Scan for the cell matching the given text and deliver its (x, y) coordinate at center. 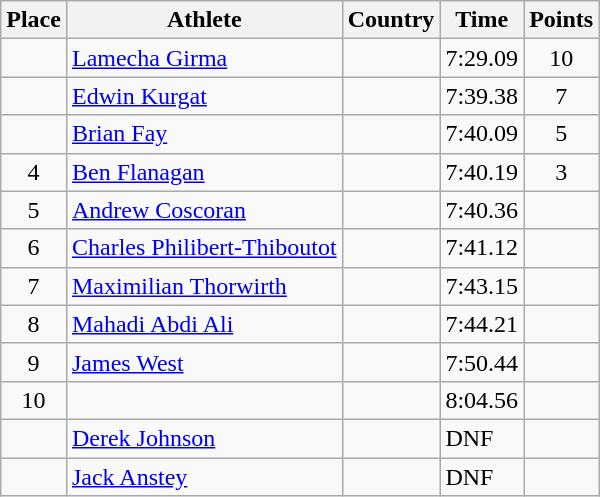
8:04.56 (482, 400)
Edwin Kurgat (204, 96)
7:44.21 (482, 324)
7:29.09 (482, 58)
7:43.15 (482, 286)
Mahadi Abdi Ali (204, 324)
7:40.19 (482, 172)
7:50.44 (482, 362)
8 (34, 324)
Country (391, 20)
Brian Fay (204, 134)
Jack Anstey (204, 477)
Lamecha Girma (204, 58)
Time (482, 20)
9 (34, 362)
Ben Flanagan (204, 172)
Derek Johnson (204, 438)
7:40.09 (482, 134)
7:41.12 (482, 248)
6 (34, 248)
4 (34, 172)
Maximilian Thorwirth (204, 286)
Points (562, 20)
7:40.36 (482, 210)
Place (34, 20)
3 (562, 172)
Athlete (204, 20)
James West (204, 362)
Charles Philibert-Thiboutot (204, 248)
Andrew Coscoran (204, 210)
7:39.38 (482, 96)
